Provide the [x, y] coordinate of the cell's center where the given text is located.  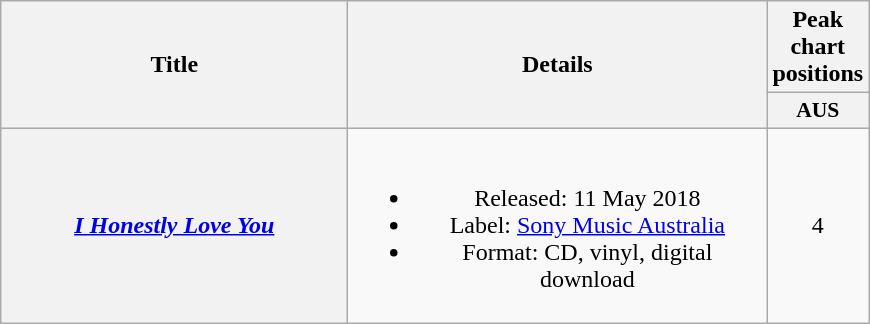
Title [174, 65]
AUS [818, 111]
4 [818, 225]
Details [558, 65]
Peak chart positions [818, 47]
I Honestly Love You [174, 225]
Released: 11 May 2018Label: Sony Music AustraliaFormat: CD, vinyl, digital download [558, 225]
